Provide the [x, y] coordinate of the cell's center where the given text is located.  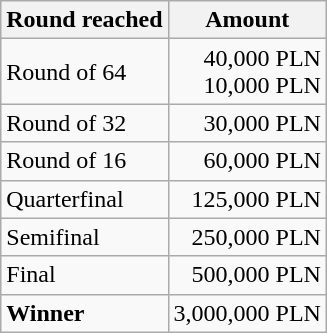
Round reached [84, 20]
60,000 PLN [247, 161]
40,000 PLN 10,000 PLN [247, 72]
3,000,000 PLN [247, 313]
Round of 64 [84, 72]
Amount [247, 20]
Round of 16 [84, 161]
30,000 PLN [247, 123]
125,000 PLN [247, 199]
Quarterfinal [84, 199]
Round of 32 [84, 123]
500,000 PLN [247, 275]
250,000 PLN [247, 237]
Final [84, 275]
Winner [84, 313]
Semifinal [84, 237]
